For the text-containing cell, return its midpoint in [x, y] coordinate format. 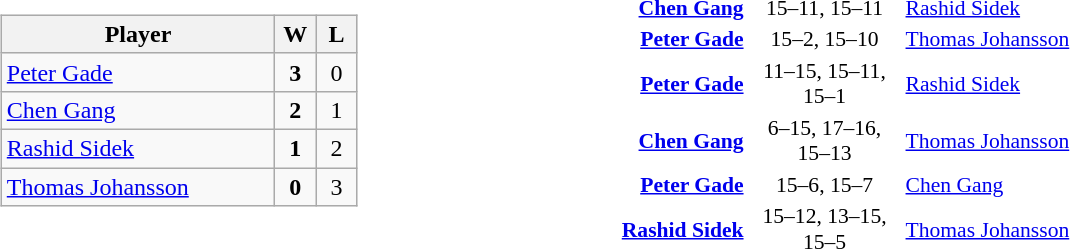
15–2, 15–10 [824, 39]
W [296, 34]
11–15, 15–11, 15–1 [824, 83]
L [336, 34]
Rashid Sidek [138, 148]
6–15, 17–16, 15–13 [824, 141]
Thomas Johansson [138, 187]
Player [138, 34]
15–6, 15–7 [824, 184]
